Locate the cell with the specified text and output its [x, y] center coordinate. 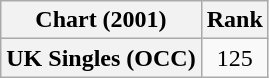
125 [234, 58]
UK Singles (OCC) [101, 58]
Chart (2001) [101, 20]
Rank [234, 20]
